Locate the cell with the specified text and output its [X, Y] center coordinate. 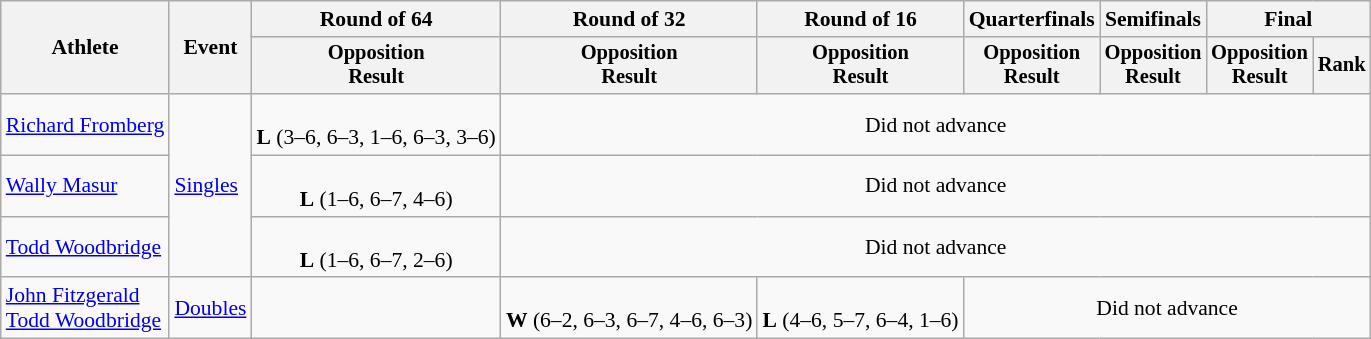
L (1–6, 6–7, 4–6) [376, 186]
Rank [1342, 66]
L (1–6, 6–7, 2–6) [376, 248]
Round of 16 [860, 19]
Todd Woodbridge [86, 248]
Quarterfinals [1032, 19]
Singles [210, 186]
Doubles [210, 308]
John FitzgeraldTodd Woodbridge [86, 308]
Round of 64 [376, 19]
Athlete [86, 48]
Semifinals [1154, 19]
L (4–6, 5–7, 6–4, 1–6) [860, 308]
Round of 32 [630, 19]
L (3–6, 6–3, 1–6, 6–3, 3–6) [376, 124]
Event [210, 48]
W (6–2, 6–3, 6–7, 4–6, 6–3) [630, 308]
Final [1288, 19]
Richard Fromberg [86, 124]
Wally Masur [86, 186]
